Capture the cell that displays the provided text and extract its (X, Y) central coordinate. 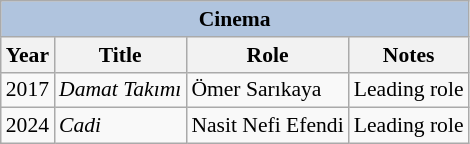
Year (28, 55)
Nasit Nefi Efendi (267, 126)
2017 (28, 90)
Cadi (120, 126)
Title (120, 55)
Cinema (235, 19)
Role (267, 55)
Ömer Sarıkaya (267, 90)
2024 (28, 126)
Notes (409, 55)
Damat Takımı (120, 90)
